From the cell containing the given text, extract its center point as [X, Y] coordinate. 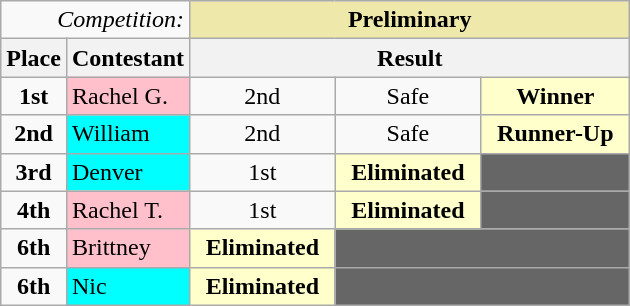
William [128, 134]
Preliminary [410, 20]
Winner [556, 96]
Denver [128, 172]
3rd [34, 172]
Result [410, 58]
Nic [128, 286]
Competition: [96, 20]
Rachel T. [128, 210]
Contestant [128, 58]
Place [34, 58]
Runner-Up [556, 134]
4th [34, 210]
Brittney [128, 248]
Rachel G. [128, 96]
